Detect which cell encompasses the target text, then output its (x, y) center coordinate. 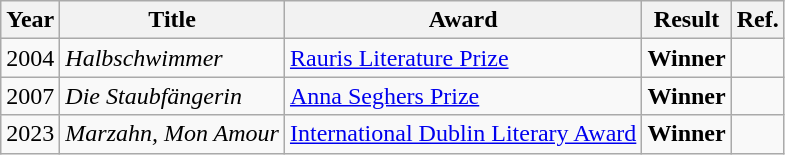
Title (172, 20)
Year (30, 20)
Die Staubfängerin (172, 96)
Award (462, 20)
2004 (30, 58)
Halbschwimmer (172, 58)
Rauris Literature Prize (462, 58)
International Dublin Literary Award (462, 134)
Marzahn, Mon Amour (172, 134)
Ref. (758, 20)
2023 (30, 134)
Result (686, 20)
Anna Seghers Prize (462, 96)
2007 (30, 96)
